Extract the [X, Y] coordinate from the center of the cell holding the provided text.  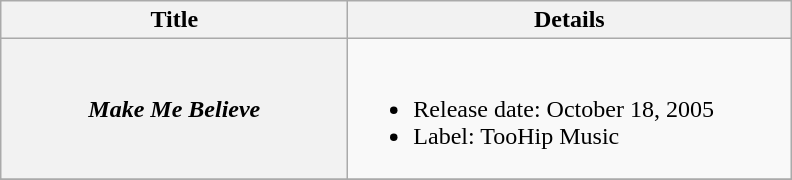
Release date: October 18, 2005Label: TooHip Music [570, 109]
Make Me Believe [174, 109]
Title [174, 20]
Details [570, 20]
